Locate the cell with the specified text and output its (x, y) center coordinate. 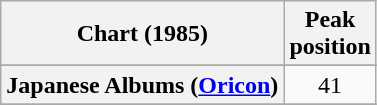
Japanese Albums (Oricon) (142, 85)
41 (330, 85)
Peak position (330, 34)
Chart (1985) (142, 34)
